Return the [X, Y] coordinate for the center point of the cell that contains the specified text.  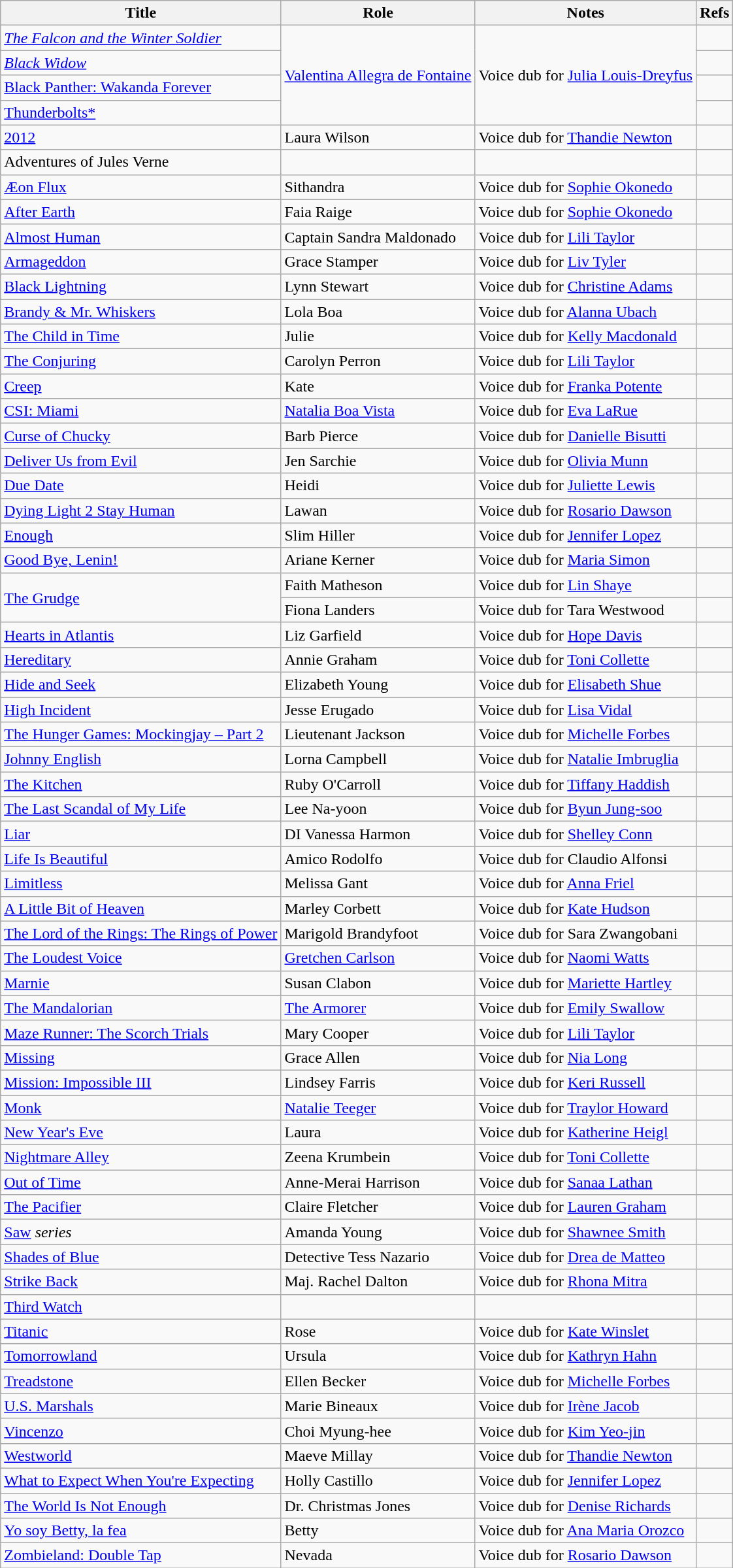
What to Expect When You're Expecting [141, 1480]
Treadstone [141, 1381]
DI Vanessa Harmon [378, 834]
Nightmare Alley [141, 1158]
Armageddon [141, 261]
Holly Castillo [378, 1480]
Hereditary [141, 659]
The Lord of the Rings: The Rings of Power [141, 933]
Detective Tess Nazario [378, 1257]
Melissa Gant [378, 884]
Voice dub for Alanna Ubach [585, 312]
Ruby O'Carroll [378, 784]
Black Panther: Wakanda Forever [141, 88]
Johnny English [141, 759]
The Kitchen [141, 784]
Voice dub for Mariette Hartley [585, 983]
Voice dub for Lauren Graham [585, 1207]
The Falcon and the Winter Soldier [141, 38]
The Child in Time [141, 337]
Voice dub for Traylor Howard [585, 1108]
Zeena Krumbein [378, 1158]
Due Date [141, 486]
Kate [378, 386]
Choi Myung-hee [378, 1431]
Grace Stamper [378, 261]
Hearts in Atlantis [141, 635]
Amico Rodolfo [378, 859]
Lynn Stewart [378, 286]
Vincenzo [141, 1431]
Third Watch [141, 1307]
Liz Garfield [378, 635]
Life Is Beautiful [141, 859]
Lawan [378, 510]
CSI: Miami [141, 411]
The Loudest Voice [141, 958]
Voice dub for Juliette Lewis [585, 486]
Title [141, 13]
Adventures of Jules Verne [141, 162]
Zombieland: Double Tap [141, 1556]
New Year's Eve [141, 1133]
Laura [378, 1133]
Voice dub for Danielle Bisutti [585, 436]
Captain Sandra Maldonado [378, 237]
Voice dub for Keri Russell [585, 1082]
Grace Allen [378, 1058]
Claire Fletcher [378, 1207]
After Earth [141, 212]
Voice dub for Kate Winslet [585, 1331]
Creep [141, 386]
Voice dub for Kelly Macdonald [585, 337]
Maeve Millay [378, 1456]
Voice dub for Franka Potente [585, 386]
Voice dub for Olivia Munn [585, 461]
Curse of Chucky [141, 436]
Voice dub for Rhona Mitra [585, 1282]
Enough [141, 535]
Voice dub for Lin Shaye [585, 585]
Black Lightning [141, 286]
Voice dub for Maria Simon [585, 560]
Voice dub for Hope Davis [585, 635]
Anne-Merai Harrison [378, 1182]
Thunderbolts* [141, 112]
Mary Cooper [378, 1033]
Natalia Boa Vista [378, 411]
Carolyn Perron [378, 361]
Jen Sarchie [378, 461]
Voice dub for Christine Adams [585, 286]
The Last Scandal of My Life [141, 809]
Titanic [141, 1331]
Natalie Teeger [378, 1108]
Missing [141, 1058]
Voice dub for Kate Hudson [585, 909]
Voice dub for Ana Maria Orozco [585, 1531]
Laura Wilson [378, 137]
Elizabeth Young [378, 684]
Voice dub for Anna Friel [585, 884]
Limitless [141, 884]
Betty [378, 1531]
Voice dub for Tara Westwood [585, 610]
Good Bye, Lenin! [141, 560]
A Little Bit of Heaven [141, 909]
The Pacifier [141, 1207]
Voice dub for Shawnee Smith [585, 1232]
Voice dub for Emily Swallow [585, 1008]
Maze Runner: The Scorch Trials [141, 1033]
Deliver Us from Evil [141, 461]
High Incident [141, 709]
Voice dub for Byun Jung-soo [585, 809]
Jesse Erugado [378, 709]
Voice dub for Tiffany Haddish [585, 784]
Voice dub for Sanaa Lathan [585, 1182]
The Hunger Games: Mockingjay – Part 2 [141, 735]
Strike Back [141, 1282]
U.S. Marshals [141, 1406]
Marie Bineaux [378, 1406]
Valentina Allegra de Fontaine [378, 75]
Lorna Campbell [378, 759]
Refs [715, 13]
Role [378, 13]
Voice dub for Irène Jacob [585, 1406]
Voice dub for Elisabeth Shue [585, 684]
Ellen Becker [378, 1381]
Voice dub for Nia Long [585, 1058]
Saw series [141, 1232]
Lieutenant Jackson [378, 735]
Voice dub for Sara Zwangobani [585, 933]
Lola Boa [378, 312]
Marley Corbett [378, 909]
Dr. Christmas Jones [378, 1505]
Marigold Brandyfoot [378, 933]
Tomorrowland [141, 1356]
Brandy & Mr. Whiskers [141, 312]
Susan Clabon [378, 983]
Rose [378, 1331]
Voice dub for Denise Richards [585, 1505]
Hide and Seek [141, 684]
Ursula [378, 1356]
2012 [141, 137]
The Mandalorian [141, 1008]
The Conjuring [141, 361]
Marnie [141, 983]
Voice dub for Naomi Watts [585, 958]
Out of Time [141, 1182]
Yo soy Betty, la fea [141, 1531]
Almost Human [141, 237]
Nevada [378, 1556]
Black Widow [141, 63]
Voice dub for Shelley Conn [585, 834]
Slim Hiller [378, 535]
Voice dub for Kim Yeo-jin [585, 1431]
Amanda Young [378, 1232]
Maj. Rachel Dalton [378, 1282]
Voice dub for Natalie Imbruglia [585, 759]
Voice dub for Eva LaRue [585, 411]
Voice dub for Katherine Heigl [585, 1133]
Gretchen Carlson [378, 958]
The Grudge [141, 597]
Lee Na-yoon [378, 809]
Voice dub for Kathryn Hahn [585, 1356]
Barb Pierce [378, 436]
Julie [378, 337]
Notes [585, 13]
Faith Matheson [378, 585]
The Armorer [378, 1008]
Fiona Landers [378, 610]
Annie Graham [378, 659]
Heidi [378, 486]
Mission: Impossible III [141, 1082]
Shades of Blue [141, 1257]
Æon Flux [141, 187]
Liar [141, 834]
The World Is Not Enough [141, 1505]
Faia Raige [378, 212]
Sithandra [378, 187]
Ariane Kerner [378, 560]
Voice dub for Julia Louis-Dreyfus [585, 75]
Voice dub for Lisa Vidal [585, 709]
Lindsey Farris [378, 1082]
Westworld [141, 1456]
Voice dub for Drea de Matteo [585, 1257]
Voice dub for Liv Tyler [585, 261]
Voice dub for Claudio Alfonsi [585, 859]
Dying Light 2 Stay Human [141, 510]
Monk [141, 1108]
